Output the (x, y) coordinate of the center of the cell containing the given text.  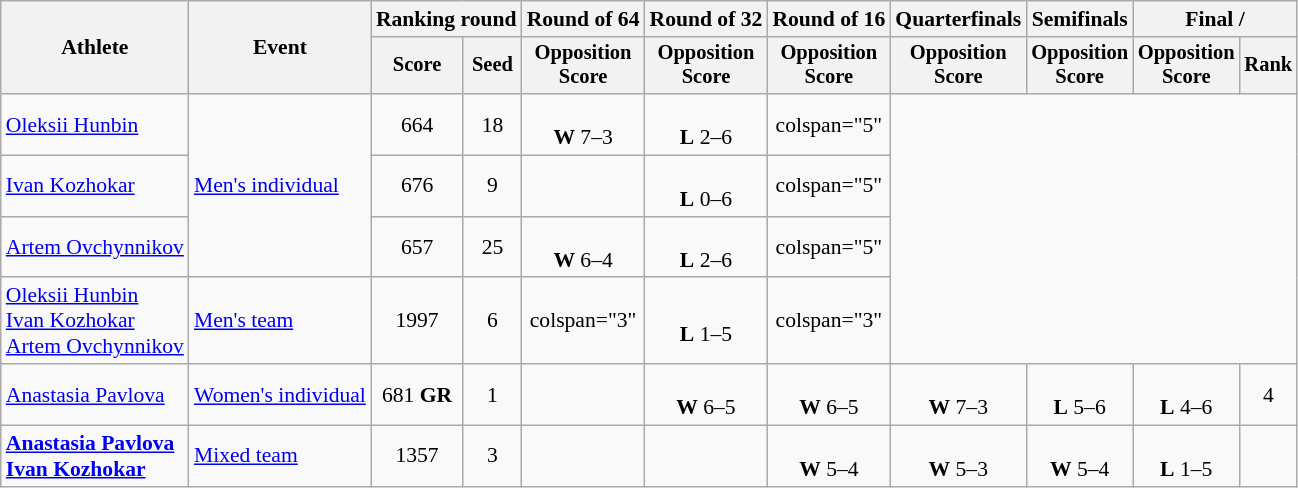
Men's individual (280, 186)
18 (492, 124)
Oleksii HunbinIvan KozhokarArtem Ovchynnikov (95, 322)
Semifinals (1080, 19)
Round of 16 (828, 19)
1357 (417, 456)
Women's individual (280, 394)
Event (280, 48)
Quarterfinals (958, 19)
9 (492, 186)
4 (1268, 394)
W 6–4 (584, 248)
681 GR (417, 394)
Anastasia Pavlova (95, 394)
L 4–6 (1186, 394)
Men's team (280, 322)
Athlete (95, 48)
Anastasia PavlovaIvan Kozhokar (95, 456)
Score (417, 66)
Final / (1215, 19)
W 5–3 (958, 456)
Mixed team (280, 456)
Oleksii Hunbin (95, 124)
Round of 32 (706, 19)
657 (417, 248)
1 (492, 394)
L 5–6 (1080, 394)
6 (492, 322)
25 (492, 248)
Seed (492, 66)
676 (417, 186)
Artem Ovchynnikov (95, 248)
Rank (1268, 66)
L 0–6 (706, 186)
664 (417, 124)
Round of 64 (584, 19)
1997 (417, 322)
Ranking round (446, 19)
Ivan Kozhokar (95, 186)
3 (492, 456)
